Extract the (X, Y) coordinate from the center of the cell holding the provided text.  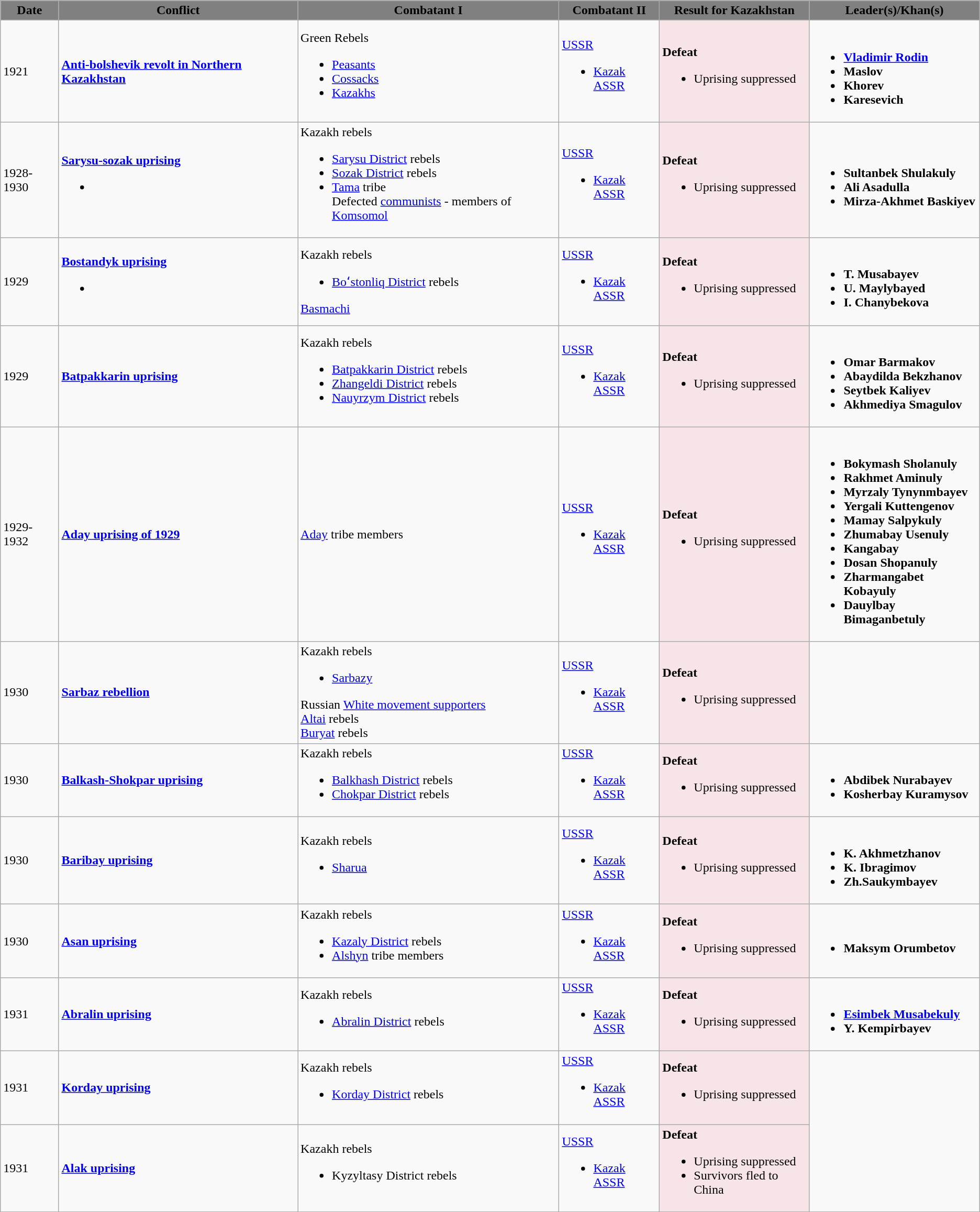
Batpakkarin uprising (178, 376)
Omar BarmakovAbaydilda BekzhanovSeytbek KaliyevAkhmediya Smagulov (894, 376)
Kazakh rebelsBatpakkarin District rebelsZhangeldi District rebelsNauyrzym District rebels (428, 376)
Kazakh rebelsSharua (428, 860)
Kazakh rebelsAbralin District rebels (428, 1014)
Kazakh rebelsSarysu District rebelsSozak District rebelsTama tribeDefected communists - members of Komsomol (428, 180)
Leader(s)/Khan(s) (894, 10)
1921 (29, 71)
1928-1930 (29, 180)
Kazakh rebelsKyzyltasy District rebels (428, 1168)
DefeatUprising suppressedSurvivors fled to China (734, 1168)
Conflict (178, 10)
Alak uprising (178, 1168)
Kazakh rebelsBalkhash District rebelsChokpar District rebels (428, 780)
1929-1932 (29, 534)
Asan uprising (178, 941)
Esimbek MusabekulyY. Kempirbayev (894, 1014)
Date (29, 10)
Aday uprising of 1929 (178, 534)
Bostandyk uprising (178, 282)
Combatant I (428, 10)
Green RebelsPeasantsCossacksKazakhs (428, 71)
Kazakh rebelsKazaly District rebelsAlshyn tribe members (428, 941)
T. MusabayevU. MaylybayedI. Chanybekova (894, 282)
Kazakh rebelsBoʻstonliq District rebels Basmachi (428, 282)
Balkash-Shokpar uprising (178, 780)
Kazakh rebelsKorday District rebels (428, 1087)
Baribay uprising (178, 860)
Anti-bolshevik revolt in Northern Kazakhstan (178, 71)
K. AkhmetzhanovK. IbragimovZh.Saukymbayev (894, 860)
Abralin uprising (178, 1014)
Combatant II (609, 10)
Sultanbek ShulakulyAli AsadullaMirza-Akhmet Baskiyev (894, 180)
Sarysu-sozak uprising (178, 180)
Result for Kazakhstan (734, 10)
Maksym Orumbetov (894, 941)
Sarbaz rebellion (178, 692)
Kazakh rebelsSarbazy Russian White movement supporters Altai rebels Buryat rebels (428, 692)
Abdibek NurabayevKosherbay Kuramysov (894, 780)
Aday tribe members (428, 534)
Vladimir RodinMaslovKhorevKaresevich (894, 71)
Korday uprising (178, 1087)
